Scan for the cell matching the given text and deliver its (X, Y) coordinate at center. 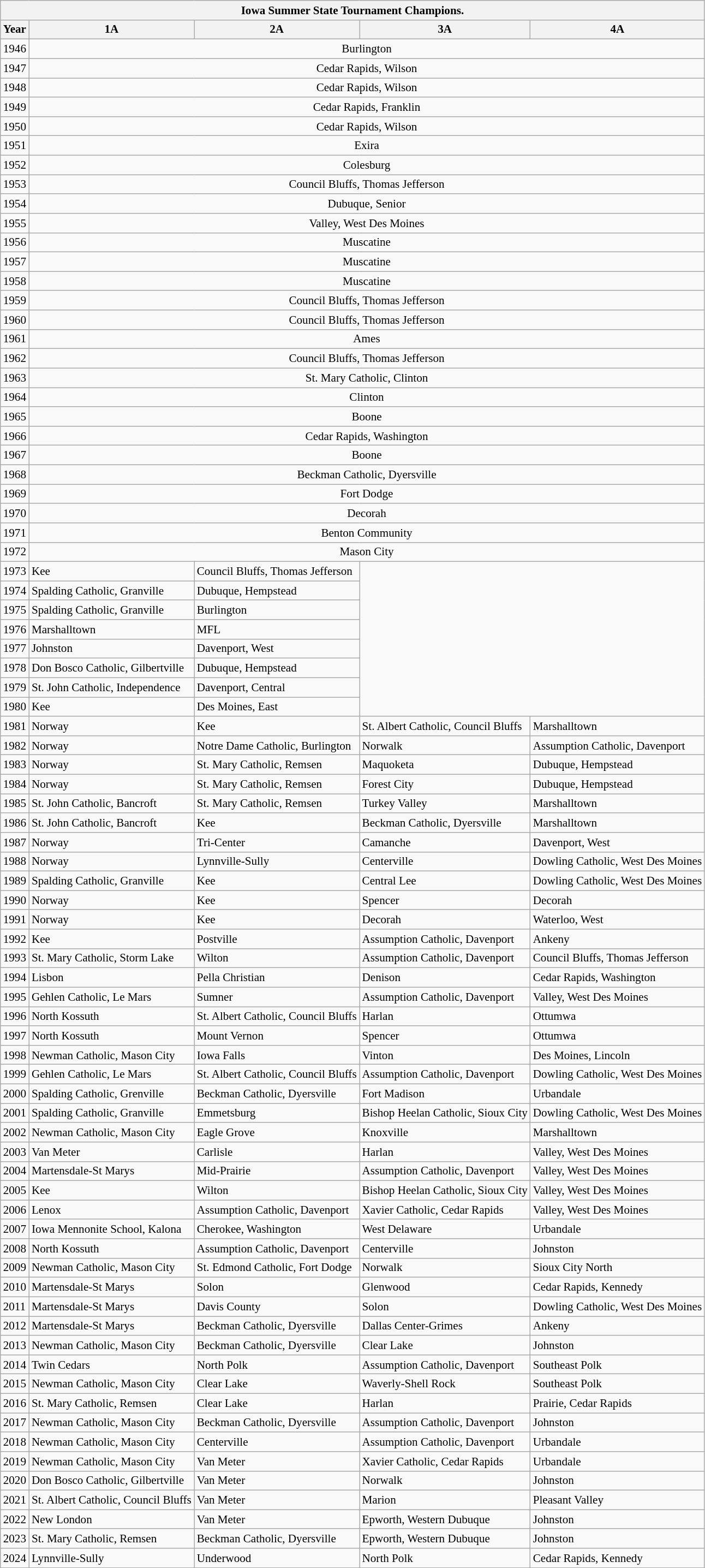
2018 (15, 1441)
2019 (15, 1461)
2021 (15, 1500)
Waverly-Shell Rock (445, 1383)
1989 (15, 881)
Iowa Mennonite School, Kalona (111, 1228)
2013 (15, 1345)
1993 (15, 958)
Benton Community (367, 533)
2017 (15, 1423)
1977 (15, 649)
Mid-Prairie (277, 1171)
1994 (15, 977)
1975 (15, 609)
Fort Madison (445, 1093)
1985 (15, 804)
Pleasant Valley (618, 1500)
1955 (15, 223)
1954 (15, 203)
MFL (277, 629)
1947 (15, 68)
2011 (15, 1306)
1957 (15, 262)
1992 (15, 939)
2009 (15, 1268)
4A (618, 29)
2A (277, 29)
1979 (15, 687)
1961 (15, 338)
Forest City (445, 784)
1998 (15, 1055)
1988 (15, 862)
1971 (15, 533)
Tri-Center (277, 842)
Camanche (445, 842)
Emmetsburg (277, 1113)
1970 (15, 513)
1982 (15, 745)
2020 (15, 1481)
1958 (15, 281)
1956 (15, 242)
1965 (15, 416)
1997 (15, 1035)
2023 (15, 1539)
2000 (15, 1093)
1973 (15, 571)
Lisbon (111, 977)
2007 (15, 1228)
Cherokee, Washington (277, 1228)
1987 (15, 842)
1968 (15, 474)
2008 (15, 1248)
Cedar Rapids, Franklin (367, 107)
New London (111, 1519)
2005 (15, 1190)
2003 (15, 1152)
Colesburg (367, 165)
2022 (15, 1519)
Dallas Center-Grimes (445, 1326)
Underwood (277, 1558)
1980 (15, 706)
1962 (15, 358)
1999 (15, 1074)
Maquoketa (445, 764)
Year (15, 29)
1950 (15, 126)
Des Moines, Lincoln (618, 1055)
Mason City (367, 551)
1990 (15, 900)
Lenox (111, 1210)
2002 (15, 1132)
1A (111, 29)
West Delaware (445, 1228)
St. John Catholic, Independence (111, 687)
Sumner (277, 997)
1991 (15, 919)
Ames (367, 338)
Knoxville (445, 1132)
1978 (15, 668)
1976 (15, 629)
2015 (15, 1383)
1952 (15, 165)
1983 (15, 764)
1981 (15, 726)
1984 (15, 784)
Des Moines, East (277, 706)
Exira (367, 145)
1960 (15, 320)
2010 (15, 1287)
2016 (15, 1403)
St. Mary Catholic, Clinton (367, 378)
Notre Dame Catholic, Burlington (277, 745)
1949 (15, 107)
1986 (15, 822)
Dubuque, Senior (367, 203)
Eagle Grove (277, 1132)
1996 (15, 1017)
Iowa Summer State Tournament Champions. (352, 10)
1972 (15, 551)
2001 (15, 1113)
Davenport, Central (277, 687)
Twin Cedars (111, 1364)
Clinton (367, 397)
1959 (15, 300)
Denison (445, 977)
1948 (15, 87)
2024 (15, 1558)
1946 (15, 49)
Spalding Catholic, Grenville (111, 1093)
Carlisle (277, 1152)
Mount Vernon (277, 1035)
1969 (15, 494)
1963 (15, 378)
2006 (15, 1210)
Glenwood (445, 1287)
1974 (15, 591)
St. Mary Catholic, Storm Lake (111, 958)
1953 (15, 185)
St. Edmond Catholic, Fort Dodge (277, 1268)
Central Lee (445, 881)
Pella Christian (277, 977)
1967 (15, 455)
2012 (15, 1326)
1995 (15, 997)
Iowa Falls (277, 1055)
2004 (15, 1171)
2014 (15, 1364)
Fort Dodge (367, 494)
1966 (15, 436)
1964 (15, 397)
Waterloo, West (618, 919)
Vinton (445, 1055)
Davis County (277, 1306)
Turkey Valley (445, 804)
Prairie, Cedar Rapids (618, 1403)
Marion (445, 1500)
3A (445, 29)
1951 (15, 145)
Sioux City North (618, 1268)
Postville (277, 939)
